Extract the [x, y] coordinate from the center of the cell holding the provided text.  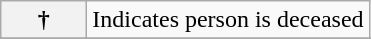
† [44, 20]
Indicates person is deceased [228, 20]
